Return [x, y] of the center of cell containing provided text 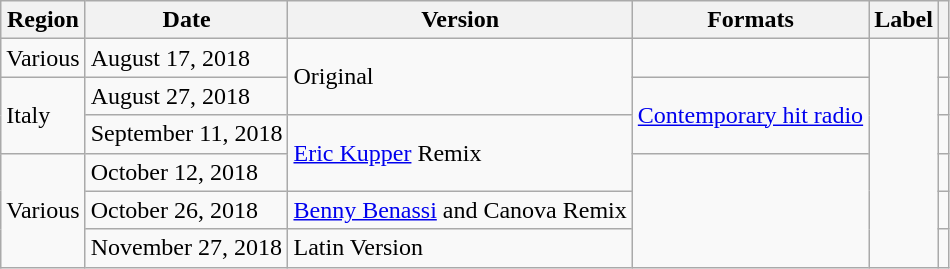
Original [460, 77]
August 27, 2018 [186, 96]
Italy [43, 115]
November 27, 2018 [186, 248]
Label [904, 20]
August 17, 2018 [186, 58]
Latin Version [460, 248]
October 26, 2018 [186, 210]
Region [43, 20]
Version [460, 20]
Contemporary hit radio [750, 115]
Date [186, 20]
October 12, 2018 [186, 172]
September 11, 2018 [186, 134]
Eric Kupper Remix [460, 153]
Benny Benassi and Canova Remix [460, 210]
Formats [750, 20]
